Return the (X, Y) coordinate for the center point of the cell that contains the specified text.  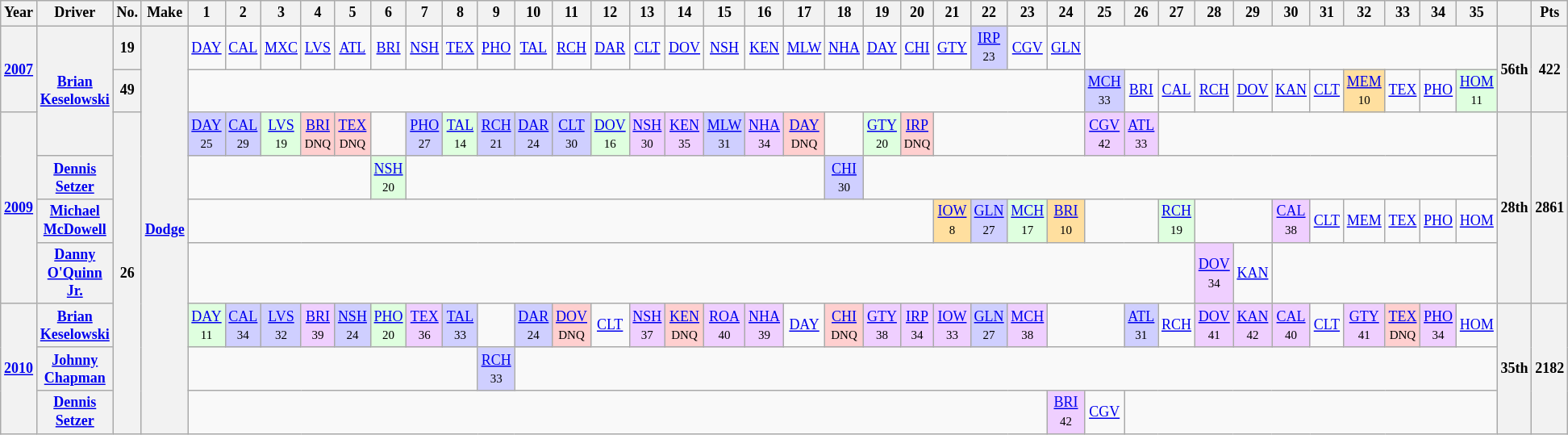
3 (281, 13)
CHI30 (844, 178)
2009 (19, 208)
31 (1326, 13)
GTY (953, 48)
KAN42 (1253, 325)
CAL38 (1291, 221)
ROA40 (724, 325)
DOVDNQ (572, 325)
422 (1550, 69)
35 (1476, 13)
7 (424, 13)
DAR (610, 48)
MLW31 (724, 134)
18 (844, 13)
NSH20 (389, 178)
BRI39 (318, 325)
BRI10 (1066, 221)
RCH33 (496, 369)
34 (1439, 13)
33 (1403, 13)
24 (1066, 13)
NSH37 (647, 325)
2 (244, 13)
Year (19, 13)
BRIDNQ (318, 134)
Dodge (165, 230)
CAL34 (244, 325)
Danny O'Quinn Jr. (74, 273)
IOW33 (953, 325)
KEN (765, 48)
LVS19 (281, 134)
LVS32 (281, 325)
IRP34 (916, 325)
NHA34 (765, 134)
ATL31 (1141, 325)
49 (127, 91)
PHO20 (389, 325)
21 (953, 13)
DAY25 (206, 134)
Pts (1550, 13)
CAL29 (244, 134)
LVS (318, 48)
32 (1364, 13)
DOV41 (1214, 325)
KENDNQ (685, 325)
NHA (844, 48)
25 (1104, 13)
GTY38 (882, 325)
CHIDNQ (844, 325)
NSH24 (353, 325)
MCH38 (1028, 325)
CAL40 (1291, 325)
MEM (1364, 221)
23 (1028, 13)
13 (647, 13)
PHO34 (1439, 325)
30 (1291, 13)
MEM10 (1364, 91)
8 (461, 13)
TAL33 (461, 325)
22 (989, 13)
11 (572, 13)
Make (165, 13)
DAYDNQ (803, 134)
12 (610, 13)
Driver (74, 13)
1 (206, 13)
BRI42 (1066, 412)
CGV42 (1104, 134)
TAL (534, 48)
10 (534, 13)
6 (389, 13)
CHI (916, 48)
GTY20 (882, 134)
MLW (803, 48)
HOM11 (1476, 91)
DOV34 (1214, 273)
5 (353, 13)
2182 (1550, 368)
28th (1515, 208)
9 (496, 13)
Michael McDowell (74, 221)
27 (1177, 13)
29 (1253, 13)
2007 (19, 69)
35th (1515, 368)
14 (685, 13)
TAL14 (461, 134)
2010 (19, 368)
PHO27 (424, 134)
ATL (353, 48)
NSH30 (647, 134)
GLN (1066, 48)
MCH33 (1104, 91)
CLT30 (572, 134)
16 (765, 13)
KEN35 (685, 134)
IOW8 (953, 221)
15 (724, 13)
IRPDNQ (916, 134)
17 (803, 13)
RCH19 (1177, 221)
IRP23 (989, 48)
Johnny Chapman (74, 369)
GTY41 (1364, 325)
20 (916, 13)
2861 (1550, 208)
28 (1214, 13)
ATL33 (1141, 134)
56th (1515, 69)
4 (318, 13)
NHA39 (765, 325)
MXC (281, 48)
RCH21 (496, 134)
DOV16 (610, 134)
DAY11 (206, 325)
MCH17 (1028, 221)
TEX36 (424, 325)
No. (127, 13)
